Provide the [X, Y] coordinate of the cell's center where the given text is located.  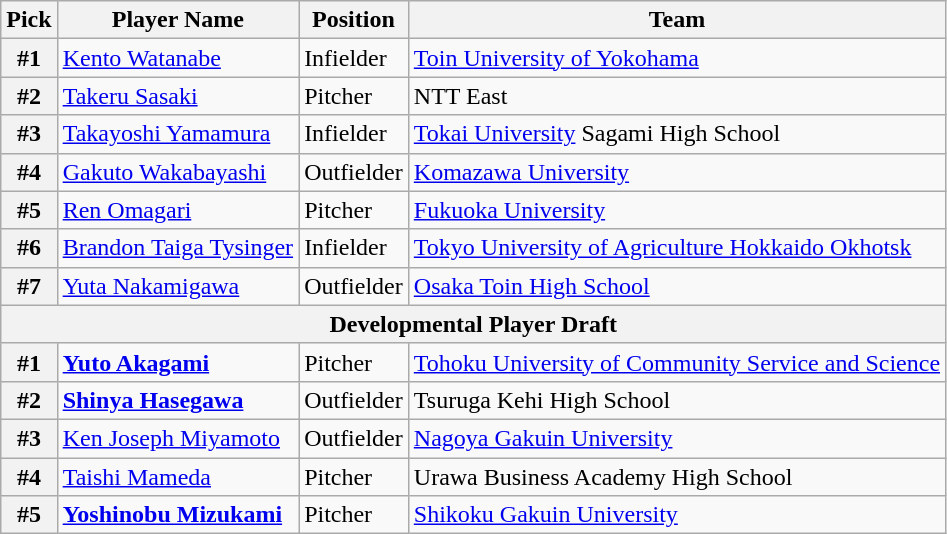
Developmental Player Draft [474, 324]
Urawa Business Academy High School [676, 477]
Pick [29, 20]
Osaka Toin High School [676, 286]
Gakuto Wakabayashi [178, 172]
Toin University of Yokohama [676, 58]
Ren Omagari [178, 210]
Shinya Hasegawa [178, 400]
Takayoshi Yamamura [178, 134]
Taishi Mameda [178, 477]
Brandon Taiga Tysinger [178, 248]
#7 [29, 286]
NTT East [676, 96]
Yoshinobu Mizukami [178, 515]
Fukuoka University [676, 210]
Kento Watanabe [178, 58]
Tokai University Sagami High School [676, 134]
Nagoya Gakuin University [676, 438]
Tokyo University of Agriculture Hokkaido Okhotsk [676, 248]
Yuta Nakamigawa [178, 286]
Player Name [178, 20]
Komazawa University [676, 172]
Ken Joseph Miyamoto [178, 438]
Shikoku Gakuin University [676, 515]
Yuto Akagami [178, 362]
Team [676, 20]
Tohoku University of Community Service and Science [676, 362]
Position [354, 20]
Takeru Sasaki [178, 96]
#6 [29, 248]
Tsuruga Kehi High School [676, 400]
